For the text-containing cell, return its midpoint in (x, y) coordinate format. 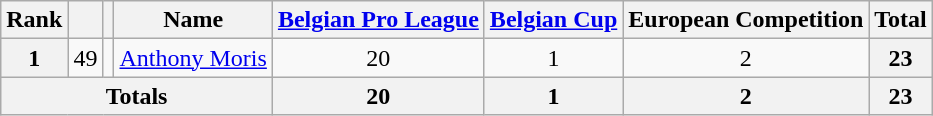
Belgian Cup (553, 20)
Rank (34, 20)
Totals (137, 96)
Anthony Moris (193, 58)
Total (901, 20)
Belgian Pro League (378, 20)
49 (86, 58)
Name (193, 20)
European Competition (746, 20)
